Search for the cell housing the specified text and yield its [x, y] center coordinate. 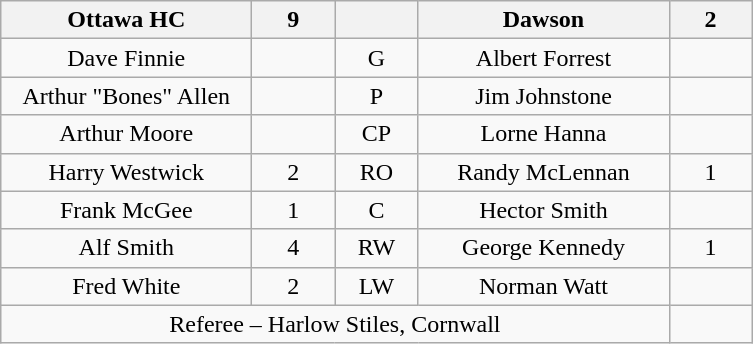
Dave Finnie [126, 58]
Dawson [544, 20]
Ottawa HC [126, 20]
LW [376, 286]
RW [376, 248]
RO [376, 172]
C [376, 210]
G [376, 58]
P [376, 96]
Alf Smith [126, 248]
4 [294, 248]
Albert Forrest [544, 58]
Arthur "Bones" Allen [126, 96]
Jim Johnstone [544, 96]
Lorne Hanna [544, 134]
Harry Westwick [126, 172]
Referee – Harlow Stiles, Cornwall [335, 324]
Arthur Moore [126, 134]
9 [294, 20]
Randy McLennan [544, 172]
Norman Watt [544, 286]
George Kennedy [544, 248]
Fred White [126, 286]
Hector Smith [544, 210]
Frank McGee [126, 210]
CP [376, 134]
